Search for the cell housing the specified text and yield its (X, Y) center coordinate. 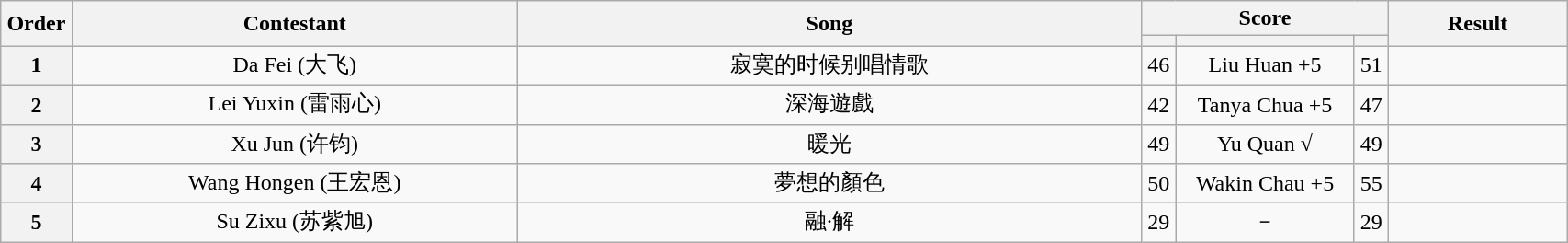
Yu Quan √ (1265, 144)
－ (1265, 223)
1 (37, 66)
Su Zixu (苏紫旭) (294, 223)
Wakin Chau +5 (1265, 184)
深海遊戲 (829, 105)
Liu Huan +5 (1265, 66)
42 (1159, 105)
Tanya Chua +5 (1265, 105)
3 (37, 144)
5 (37, 223)
Xu Jun (许钧) (294, 144)
Contestant (294, 24)
Da Fei (大飞) (294, 66)
Lei Yuxin (雷雨心) (294, 105)
46 (1159, 66)
暖光 (829, 144)
4 (37, 184)
融·解 (829, 223)
Result (1477, 24)
夢想的顏色 (829, 184)
Order (37, 24)
Song (829, 24)
55 (1371, 184)
50 (1159, 184)
Wang Hongen (王宏恩) (294, 184)
寂寞的时候别唱情歌 (829, 66)
Score (1266, 18)
2 (37, 105)
51 (1371, 66)
47 (1371, 105)
